Pinpoint the cell where the given text exists, returning its (X, Y) midpoint coordinate. 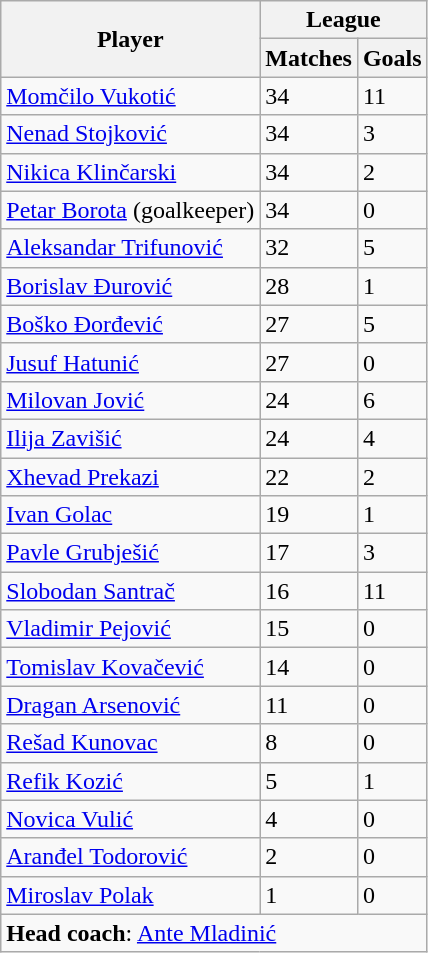
Borislav Đurović (130, 286)
Tomislav Kovačević (130, 667)
32 (309, 248)
Petar Borota (goalkeeper) (130, 210)
Matches (309, 58)
League (344, 20)
16 (309, 591)
8 (309, 743)
Rešad Kunovac (130, 743)
Player (130, 39)
Refik Kozić (130, 781)
Goals (392, 58)
28 (309, 286)
Boško Đorđević (130, 324)
Xhevad Prekazi (130, 477)
17 (309, 553)
Aleksandar Trifunović (130, 248)
15 (309, 629)
Head coach: Ante Mladinić (214, 933)
Dragan Arsenović (130, 705)
Ivan Golac (130, 515)
6 (392, 400)
Momčilo Vukotić (130, 96)
19 (309, 515)
Ilija Zavišić (130, 438)
Novica Vulić (130, 819)
Nenad Stojković (130, 134)
Aranđel Todorović (130, 857)
Jusuf Hatunić (130, 362)
Nikica Klinčarski (130, 172)
14 (309, 667)
Milovan Jović (130, 400)
Pavle Grubješić (130, 553)
22 (309, 477)
Miroslav Polak (130, 895)
Vladimir Pejović (130, 629)
Slobodan Santrač (130, 591)
